Return the [x, y] coordinate for the center point of the cell that contains the specified text.  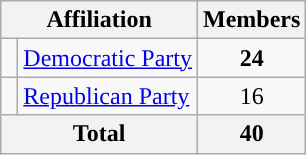
24 [251, 58]
Members [251, 20]
Republican Party [108, 96]
Affiliation [100, 20]
Total [100, 134]
16 [251, 96]
40 [251, 134]
Democratic Party [108, 58]
